Extract the [X, Y] coordinate from the center of the cell holding the provided text.  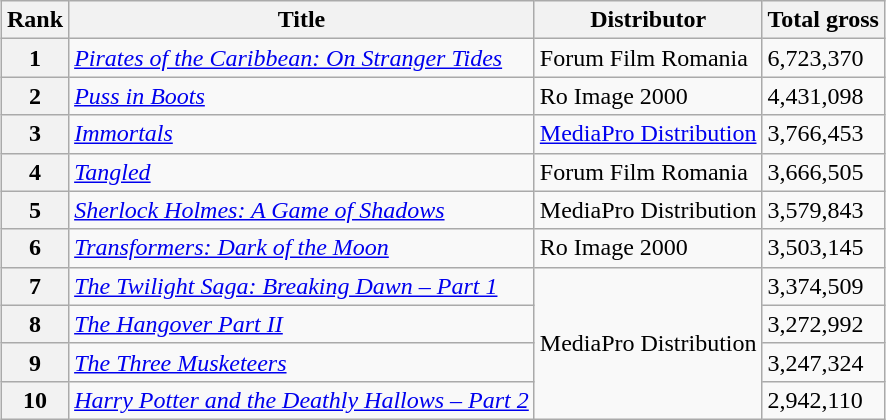
3,579,843 [823, 210]
8 [36, 324]
1 [36, 58]
Transformers: Dark of the Moon [302, 248]
The Hangover Part II [302, 324]
6,723,370 [823, 58]
3,272,992 [823, 324]
The Three Musketeers [302, 362]
The Twilight Saga: Breaking Dawn – Part 1 [302, 286]
3,666,505 [823, 172]
Pirates of the Caribbean: On Stranger Tides [302, 58]
Tangled [302, 172]
7 [36, 286]
3 [36, 134]
3,766,453 [823, 134]
3,503,145 [823, 248]
Harry Potter and the Deathly Hallows – Part 2 [302, 400]
5 [36, 210]
Sherlock Holmes: A Game of Shadows [302, 210]
9 [36, 362]
3,247,324 [823, 362]
Total gross [823, 20]
3,374,509 [823, 286]
Puss in Boots [302, 96]
10 [36, 400]
4 [36, 172]
4,431,098 [823, 96]
2 [36, 96]
Rank [36, 20]
Immortals [302, 134]
Distributor [648, 20]
Title [302, 20]
6 [36, 248]
2,942,110 [823, 400]
